Find where the given text appears and provide that cell's center as [x, y] coordinate. 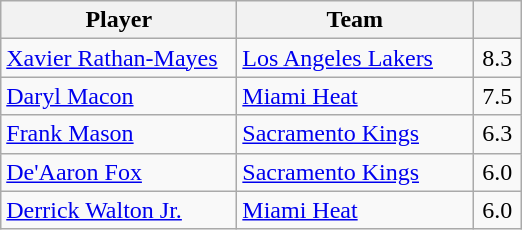
De'Aaron Fox [119, 172]
Derrick Walton Jr. [119, 210]
8.3 [498, 58]
Daryl Macon [119, 96]
Player [119, 20]
Team [355, 20]
Xavier Rathan-Mayes [119, 58]
7.5 [498, 96]
Frank Mason [119, 134]
Los Angeles Lakers [355, 58]
6.3 [498, 134]
